Find where the given text appears and provide that cell's center as [X, Y] coordinate. 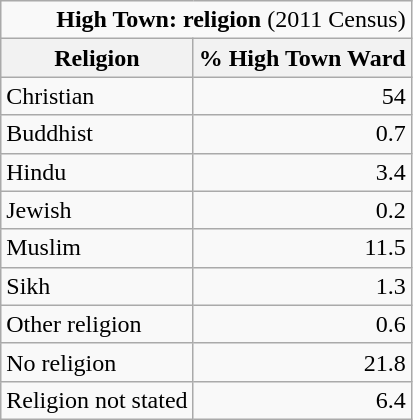
3.4 [302, 172]
0.2 [302, 210]
1.3 [302, 286]
No religion [97, 362]
54 [302, 96]
Hindu [97, 172]
11.5 [302, 248]
Religion not stated [97, 400]
% High Town Ward [302, 58]
Christian [97, 96]
0.6 [302, 324]
Muslim [97, 248]
21.8 [302, 362]
0.7 [302, 134]
High Town: religion (2011 Census) [206, 20]
Other religion [97, 324]
Jewish [97, 210]
6.4 [302, 400]
Sikh [97, 286]
Religion [97, 58]
Buddhist [97, 134]
